Output the (X, Y) coordinate of the center of the cell containing the given text.  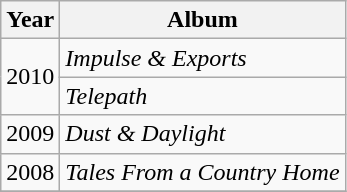
Dust & Daylight (202, 134)
Telepath (202, 96)
Album (202, 20)
Impulse & Exports (202, 58)
2008 (30, 172)
Year (30, 20)
Tales From a Country Home (202, 172)
2009 (30, 134)
2010 (30, 77)
